Provide the (x, y) coordinate of the cell's center where the given text is located.  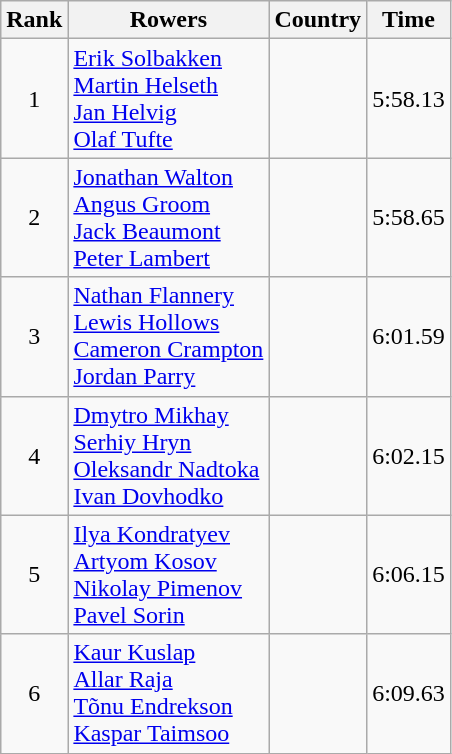
Erik SolbakkenMartin HelsethJan HelvigOlaf Tufte (168, 98)
3 (34, 336)
Rank (34, 20)
4 (34, 456)
2 (34, 218)
6:09.63 (409, 694)
6:02.15 (409, 456)
Time (409, 20)
6 (34, 694)
Jonathan WaltonAngus GroomJack BeaumontPeter Lambert (168, 218)
Dmytro MikhaySerhiy HrynOleksandr NadtokaIvan Dovhodko (168, 456)
Nathan FlanneryLewis HollowsCameron CramptonJordan Parry (168, 336)
Country (318, 20)
5:58.13 (409, 98)
Kaur KuslapAllar RajaTõnu EndreksonKaspar Taimsoo (168, 694)
5 (34, 574)
Ilya KondratyevArtyom KosovNikolay PimenovPavel Sorin (168, 574)
1 (34, 98)
6:06.15 (409, 574)
5:58.65 (409, 218)
6:01.59 (409, 336)
Rowers (168, 20)
